Extract the [X, Y] coordinate from the center of the cell holding the provided text.  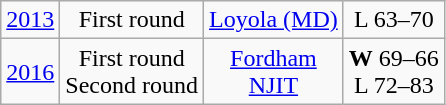
2016 [30, 72]
First roundSecond round [132, 72]
W 69–66L 72–83 [394, 72]
First round [132, 20]
Loyola (MD) [274, 20]
L 63–70 [394, 20]
FordhamNJIT [274, 72]
2013 [30, 20]
